From the cell containing the given text, extract its center point as [x, y] coordinate. 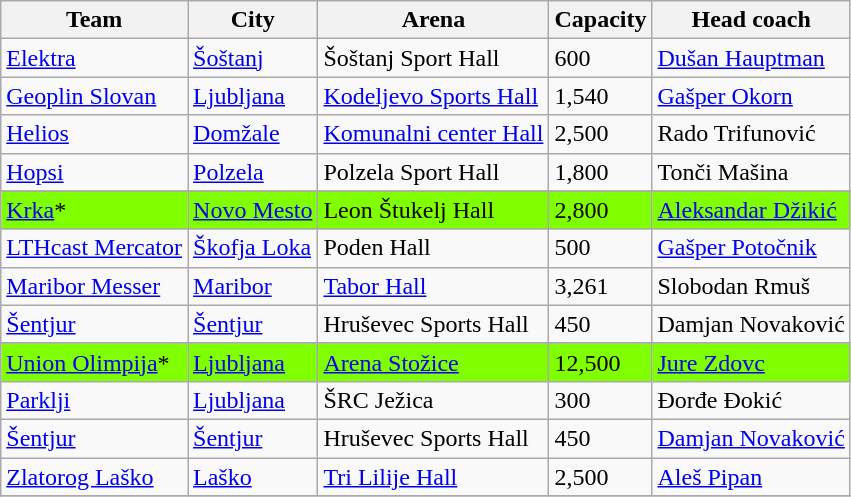
Kodeljevo Sports Hall [434, 96]
2,800 [600, 210]
LTHcast Mercator [94, 248]
Helios [94, 134]
3,261 [600, 286]
300 [600, 400]
Gašper Potočnik [751, 248]
Team [94, 20]
Maribor [253, 286]
Gašper Okorn [751, 96]
1,800 [600, 172]
Maribor Messer [94, 286]
Laško [253, 477]
Šoštanj [253, 58]
Head coach [751, 20]
Dušan Hauptman [751, 58]
Parklji [94, 400]
Arena Stožice [434, 362]
Krka* [94, 210]
Union Olimpija* [94, 362]
ŠRC Ježica [434, 400]
Komunalni center Hall [434, 134]
Aleš Pipan [751, 477]
Domžale [253, 134]
Capacity [600, 20]
Arena [434, 20]
Tabor Hall [434, 286]
Polzela [253, 172]
Poden Hall [434, 248]
Tri Lilije Hall [434, 477]
Elektra [94, 58]
1,540 [600, 96]
Škofja Loka [253, 248]
12,500 [600, 362]
Polzela Sport Hall [434, 172]
Jure Zdovc [751, 362]
Slobodan Rmuš [751, 286]
600 [600, 58]
Aleksandar Džikić [751, 210]
Zlatorog Laško [94, 477]
Leon Štukelj Hall [434, 210]
Đorđe Đokić [751, 400]
Šoštanj Sport Hall [434, 58]
Tonči Mašina [751, 172]
City [253, 20]
Novo Mesto [253, 210]
Hopsi [94, 172]
Geoplin Slovan [94, 96]
500 [600, 248]
Rado Trifunović [751, 134]
